Return the (X, Y) coordinate for the center point of the cell that contains the specified text.  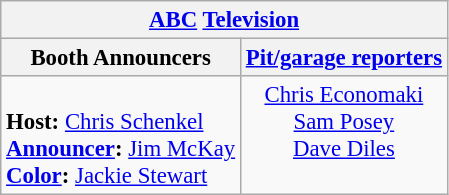
Chris EconomakiSam PoseyDave Diles (344, 136)
ABC Television (224, 20)
Pit/garage reporters (344, 58)
Host: Chris Schenkel Announcer: Jim McKay Color: Jackie Stewart (121, 136)
Booth Announcers (121, 58)
